Identify which cell holds the provided text, then report its [X, Y] central coordinate. 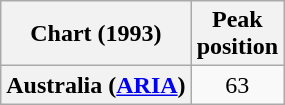
Peakposition [237, 34]
Chart (1993) [96, 34]
63 [237, 85]
Australia (ARIA) [96, 85]
